Return the (X, Y) coordinate for the center point of the cell that contains the specified text.  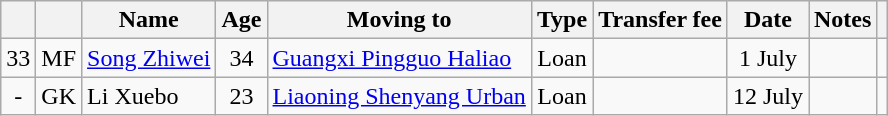
Moving to (399, 20)
MF (59, 58)
Song Zhiwei (149, 58)
Notes (842, 20)
23 (242, 96)
Liaoning Shenyang Urban (399, 96)
Li Xuebo (149, 96)
33 (18, 58)
Type (562, 20)
GK (59, 96)
Transfer fee (660, 20)
Age (242, 20)
1 July (768, 58)
Date (768, 20)
34 (242, 58)
12 July (768, 96)
Guangxi Pingguo Haliao (399, 58)
Name (149, 20)
- (18, 96)
